Extract the [x, y] coordinate from the center of the cell holding the provided text.  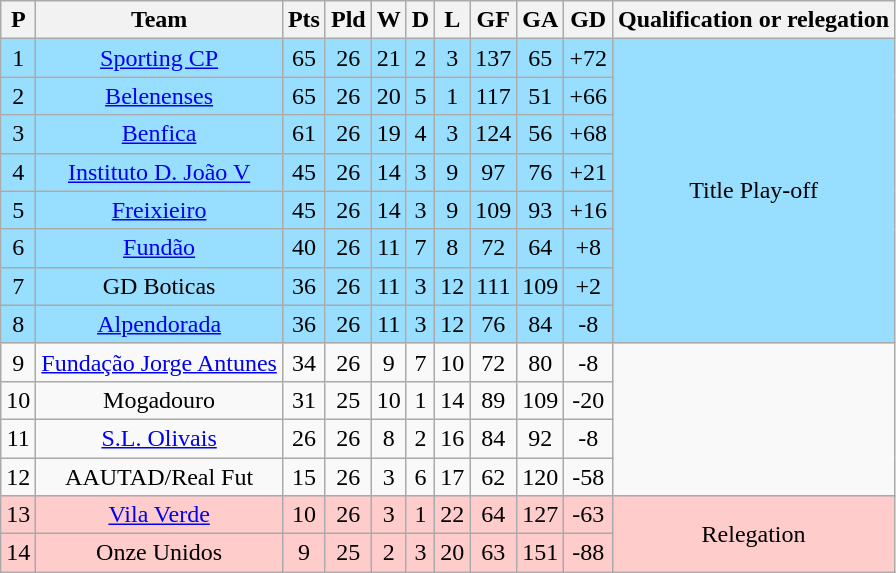
+2 [588, 286]
124 [494, 134]
111 [494, 286]
61 [304, 134]
117 [494, 96]
Freixieiro [160, 210]
S.L. Olivais [160, 438]
21 [388, 58]
151 [540, 553]
17 [452, 477]
Alpendorada [160, 324]
80 [540, 362]
93 [540, 210]
+16 [588, 210]
W [388, 20]
34 [304, 362]
+8 [588, 248]
+68 [588, 134]
92 [540, 438]
Fundação Jorge Antunes [160, 362]
+21 [588, 172]
-20 [588, 400]
L [452, 20]
13 [18, 515]
Instituto D. João V [160, 172]
137 [494, 58]
Fundão [160, 248]
Team [160, 20]
Pld [348, 20]
63 [494, 553]
GD Boticas [160, 286]
AAUTAD/Real Fut [160, 477]
-58 [588, 477]
Title Play-off [753, 191]
GA [540, 20]
40 [304, 248]
120 [540, 477]
-63 [588, 515]
127 [540, 515]
22 [452, 515]
Vila Verde [160, 515]
Qualification or relegation [753, 20]
GD [588, 20]
Pts [304, 20]
56 [540, 134]
89 [494, 400]
16 [452, 438]
62 [494, 477]
Benfica [160, 134]
D [420, 20]
P [18, 20]
Mogadouro [160, 400]
31 [304, 400]
Relegation [753, 534]
15 [304, 477]
+66 [588, 96]
+72 [588, 58]
19 [388, 134]
-88 [588, 553]
Belenenses [160, 96]
51 [540, 96]
GF [494, 20]
Sporting CP [160, 58]
97 [494, 172]
Onze Unidos [160, 553]
